Locate the cell with the specified text and output its [X, Y] center coordinate. 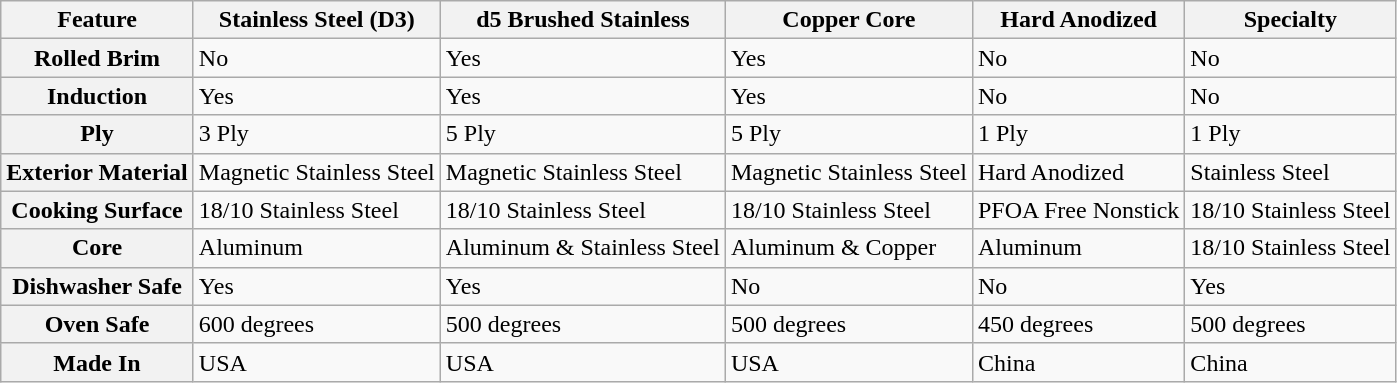
Dishwasher Safe [98, 286]
Stainless Steel [1290, 172]
Oven Safe [98, 324]
Ply [98, 134]
Cooking Surface [98, 210]
Specialty [1290, 20]
450 degrees [1078, 324]
600 degrees [316, 324]
Feature [98, 20]
Aluminum & Stainless Steel [582, 248]
PFOA Free Nonstick [1078, 210]
Rolled Brim [98, 58]
3 Ply [316, 134]
Exterior Material [98, 172]
d5 Brushed Stainless [582, 20]
Made In [98, 362]
Copper Core [848, 20]
Aluminum & Copper [848, 248]
Induction [98, 96]
Stainless Steel (D3) [316, 20]
Core [98, 248]
